Provide the [x, y] coordinate of the cell's center where the given text is located.  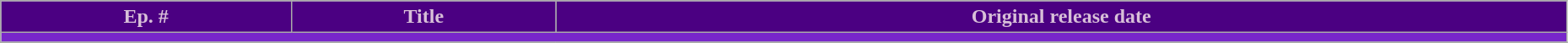
Ep. # [147, 17]
Title [423, 17]
Original release date [1061, 17]
